Determine the (x, y) coordinate at the center of the cell enclosing the given text.  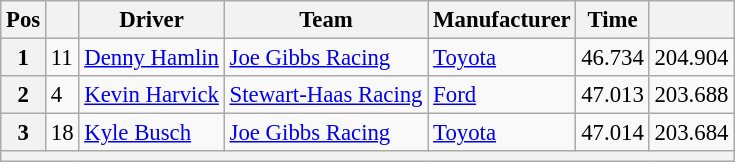
204.904 (692, 58)
Pos (24, 20)
47.013 (612, 95)
2 (24, 95)
47.014 (612, 133)
4 (62, 95)
Time (612, 20)
Kevin Harvick (152, 95)
11 (62, 58)
203.684 (692, 133)
203.688 (692, 95)
Stewart-Haas Racing (326, 95)
18 (62, 133)
Team (326, 20)
Denny Hamlin (152, 58)
46.734 (612, 58)
Kyle Busch (152, 133)
3 (24, 133)
Manufacturer (502, 20)
1 (24, 58)
Ford (502, 95)
Driver (152, 20)
